Capture the cell that displays the provided text and extract its (x, y) central coordinate. 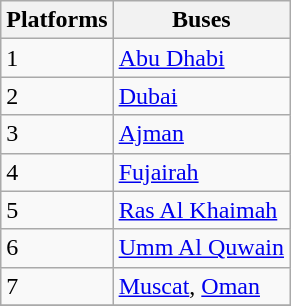
4 (57, 172)
Abu Dhabi (201, 58)
Ajman (201, 134)
Fujairah (201, 172)
Platforms (57, 20)
1 (57, 58)
Umm Al Quwain (201, 248)
6 (57, 248)
2 (57, 96)
Buses (201, 20)
3 (57, 134)
7 (57, 286)
Muscat, Oman (201, 286)
Ras Al Khaimah (201, 210)
5 (57, 210)
Dubai (201, 96)
